Locate the cell with the specified text and output its [X, Y] center coordinate. 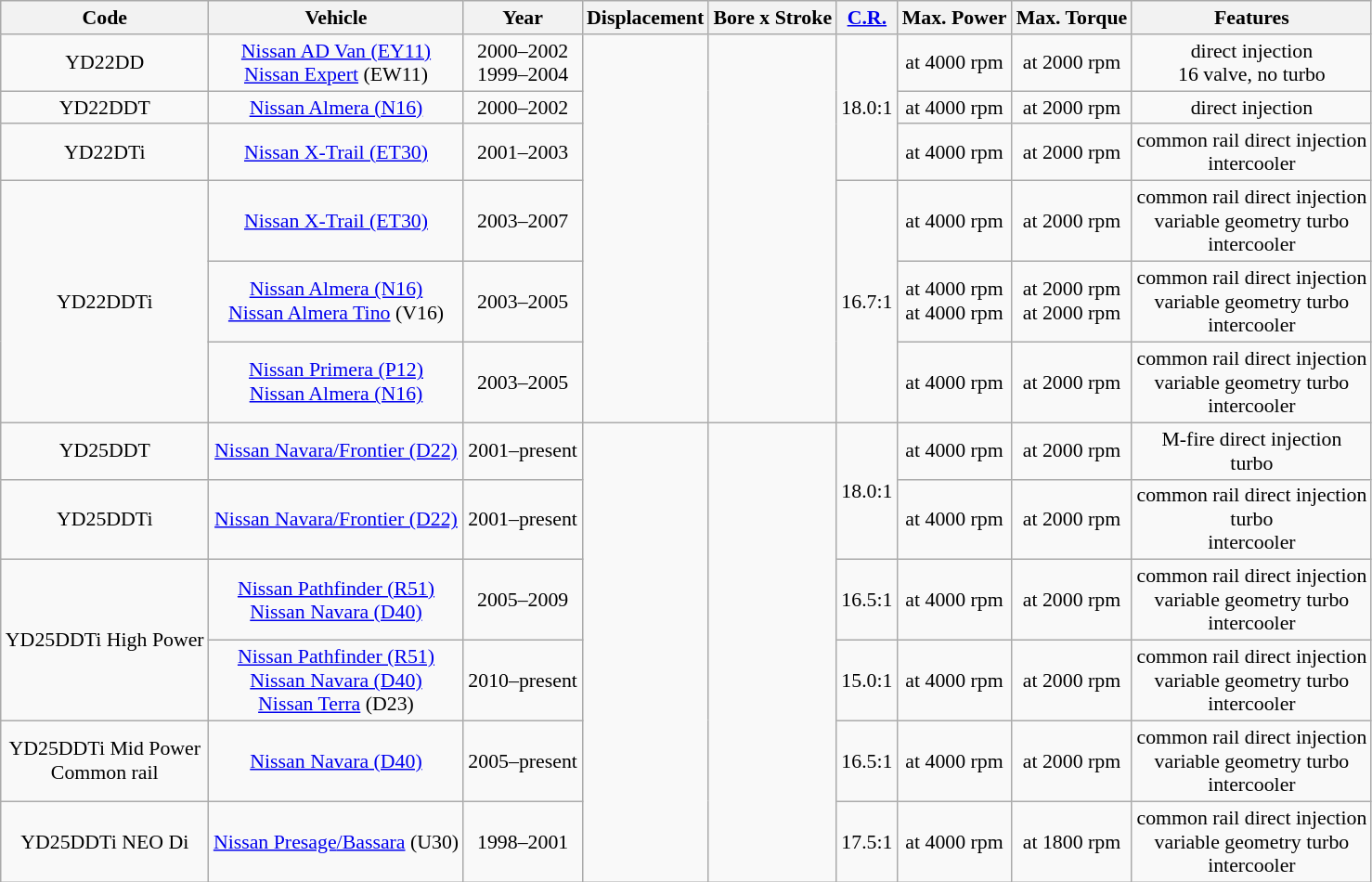
at 2000 rpm at 2000 rpm [1072, 301]
Year [523, 17]
M-fire direct injectionturbo [1251, 449]
common rail direct injectionintercooler [1251, 152]
2005–2009 [523, 600]
Nissan Almera (N16)Nissan Almera Tino (V16) [336, 301]
YD25DDT [105, 449]
common rail direct injectionturbointercooler [1251, 520]
2010–present [523, 680]
2001–2003 [523, 152]
C.R. [867, 17]
2005–present [523, 761]
Nissan Presage/Bassara (U30) [336, 841]
2003–2007 [523, 221]
Features [1251, 17]
at 4000 rpm at 4000 rpm [954, 301]
YD22DDT [105, 107]
Nissan Pathfinder (R51) Nissan Navara (D40) [336, 600]
YD25DDTi Mid PowerCommon rail [105, 761]
Bore x Stroke [772, 17]
Nissan Pathfinder (R51) Nissan Navara (D40) Nissan Terra (D23) [336, 680]
YD25DDTi [105, 520]
2000–20021999–2004 [523, 61]
YD25DDTi High Power [105, 639]
Max. Torque [1072, 17]
YD22DTi [105, 152]
2000–2002 [523, 107]
YD22DDTi [105, 301]
direct injection [1251, 107]
direct injection16 valve, no turbo [1251, 61]
Nissan AD Van (EY11)Nissan Expert (EW11) [336, 61]
Nissan Almera (N16) [336, 107]
at 1800 rpm [1072, 841]
Max. Power [954, 17]
Nissan Primera (P12)Nissan Almera (N16) [336, 383]
Displacement [645, 17]
16.7:1 [867, 301]
1998–2001 [523, 841]
Nissan Navara (D40) [336, 761]
YD22DD [105, 61]
17.5:1 [867, 841]
YD25DDTi NEO Di [105, 841]
Code [105, 17]
Vehicle [336, 17]
15.0:1 [867, 680]
